Identify which cell holds the provided text, then report its [X, Y] central coordinate. 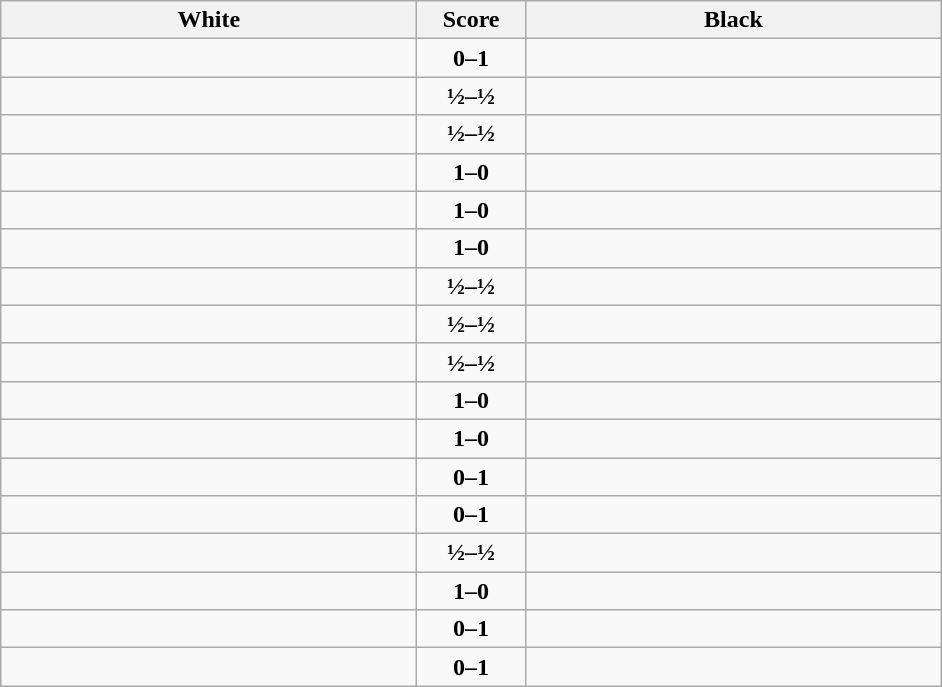
White [209, 20]
Score [472, 20]
Black [733, 20]
